Search for the cell housing the specified text and yield its [X, Y] center coordinate. 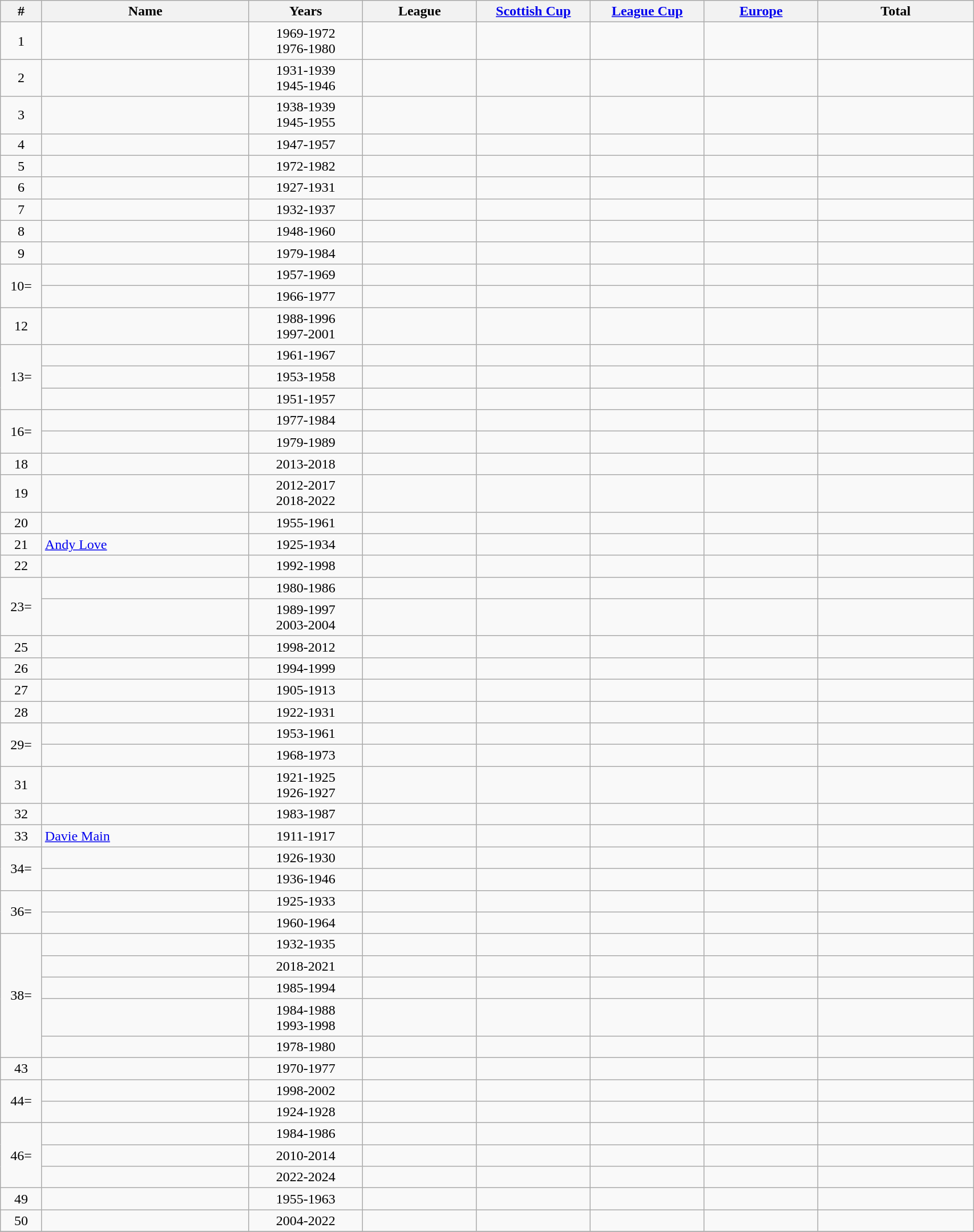
26 [22, 668]
9 [22, 253]
46= [22, 1156]
31 [22, 785]
36= [22, 912]
Andy Love [145, 544]
1953-1958 [306, 377]
6 [22, 188]
1979-1989 [306, 442]
1970-1977 [306, 1068]
1968-1973 [306, 756]
12 [22, 325]
2022-2024 [306, 1177]
2013-2018 [306, 464]
2012-20172018-2022 [306, 493]
1932-1937 [306, 209]
49 [22, 1199]
1984-1986 [306, 1134]
1998-2002 [306, 1090]
1925-1934 [306, 544]
1992-1998 [306, 566]
1978-1980 [306, 1047]
1953-1961 [306, 734]
8 [22, 231]
1955-1963 [306, 1199]
1931-19391945-1946 [306, 78]
1925-1933 [306, 901]
1979-1984 [306, 253]
22 [22, 566]
1985-1994 [306, 988]
27 [22, 690]
3 [22, 115]
1936-1946 [306, 879]
43 [22, 1068]
29= [22, 745]
25 [22, 647]
1983-1987 [306, 814]
1960-1964 [306, 923]
2 [22, 78]
4 [22, 144]
League [420, 11]
1926-1930 [306, 858]
19 [22, 493]
1938-19391945-1955 [306, 115]
Davie Main [145, 836]
1 [22, 41]
2004-2022 [306, 1221]
1932-1935 [306, 944]
7 [22, 209]
Name [145, 11]
1957-1969 [306, 274]
1905-1913 [306, 690]
1977-1984 [306, 421]
1955-1961 [306, 523]
1989-19972003-2004 [306, 617]
38= [22, 995]
Years [306, 11]
23= [22, 606]
32 [22, 814]
21 [22, 544]
5 [22, 166]
1922-1931 [306, 712]
1988-19961997-2001 [306, 325]
1998-2012 [306, 647]
2018-2021 [306, 966]
# [22, 11]
Europe [761, 11]
10= [22, 285]
1927-1931 [306, 188]
2010-2014 [306, 1156]
Total [896, 11]
28 [22, 712]
33 [22, 836]
1961-1967 [306, 356]
1951-1957 [306, 399]
1984-19881993-1998 [306, 1017]
1921-19251926-1927 [306, 785]
1972-1982 [306, 166]
34= [22, 869]
1947-1957 [306, 144]
50 [22, 1221]
1966-1977 [306, 296]
13= [22, 377]
44= [22, 1101]
Scottish Cup [534, 11]
16= [22, 431]
1994-1999 [306, 668]
League Cup [648, 11]
1924-1928 [306, 1112]
18 [22, 464]
20 [22, 523]
1980-1986 [306, 588]
1969-19721976-1980 [306, 41]
1911-1917 [306, 836]
1948-1960 [306, 231]
